Scan for the cell matching the given text and deliver its [x, y] coordinate at center. 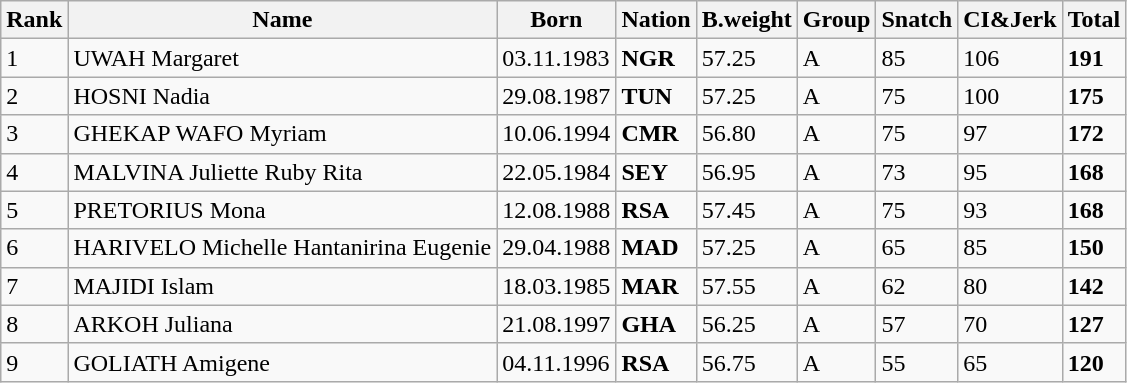
57.55 [746, 286]
MAD [656, 248]
B.weight [746, 20]
NGR [656, 58]
03.11.1983 [556, 58]
172 [1094, 134]
5 [34, 210]
HOSNI Nadia [282, 96]
SEY [656, 172]
12.08.1988 [556, 210]
1 [34, 58]
29.04.1988 [556, 248]
175 [1094, 96]
10.06.1994 [556, 134]
Name [282, 20]
GHEKAP WAFO Myriam [282, 134]
MAR [656, 286]
57 [917, 324]
97 [1010, 134]
Born [556, 20]
7 [34, 286]
56.25 [746, 324]
22.05.1984 [556, 172]
70 [1010, 324]
MALVINA Juliette Ruby Rita [282, 172]
56.95 [746, 172]
21.08.1997 [556, 324]
8 [34, 324]
Group [836, 20]
Total [1094, 20]
2 [34, 96]
HARIVELO Michelle Hantanirina Eugenie [282, 248]
MAJIDI Islam [282, 286]
ARKOH Juliana [282, 324]
Snatch [917, 20]
29.08.1987 [556, 96]
93 [1010, 210]
127 [1094, 324]
191 [1094, 58]
6 [34, 248]
55 [917, 362]
9 [34, 362]
Nation [656, 20]
Rank [34, 20]
120 [1094, 362]
95 [1010, 172]
80 [1010, 286]
PRETORIUS Mona [282, 210]
56.80 [746, 134]
62 [917, 286]
150 [1094, 248]
CMR [656, 134]
73 [917, 172]
GOLIATH Amigene [282, 362]
100 [1010, 96]
142 [1094, 286]
3 [34, 134]
57.45 [746, 210]
CI&Jerk [1010, 20]
4 [34, 172]
04.11.1996 [556, 362]
18.03.1985 [556, 286]
106 [1010, 58]
TUN [656, 96]
UWAH Margaret [282, 58]
56.75 [746, 362]
GHA [656, 324]
